For the text-containing cell, return its midpoint in (x, y) coordinate format. 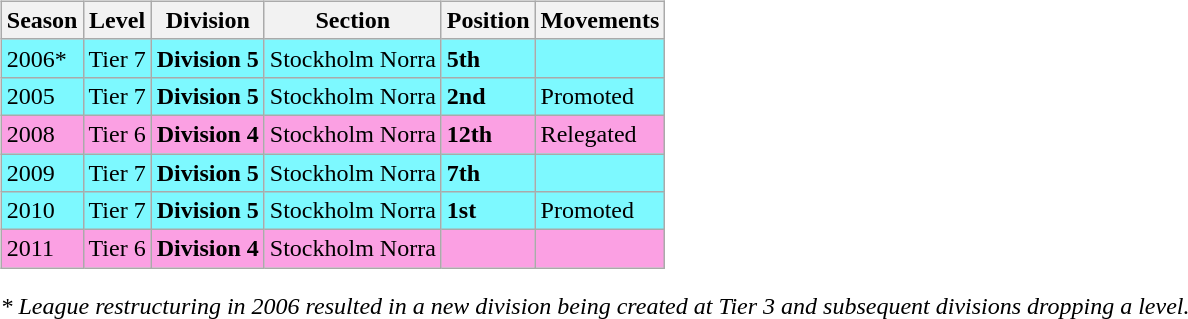
Division (208, 20)
Season (42, 20)
2006* (42, 58)
2011 (42, 249)
Movements (600, 20)
1st (488, 211)
Position (488, 20)
2009 (42, 173)
12th (488, 134)
2010 (42, 211)
2005 (42, 96)
2nd (488, 96)
Level (117, 20)
2008 (42, 134)
5th (488, 58)
Relegated (600, 134)
7th (488, 173)
Section (352, 20)
